Search for the cell housing the specified text and yield its [x, y] center coordinate. 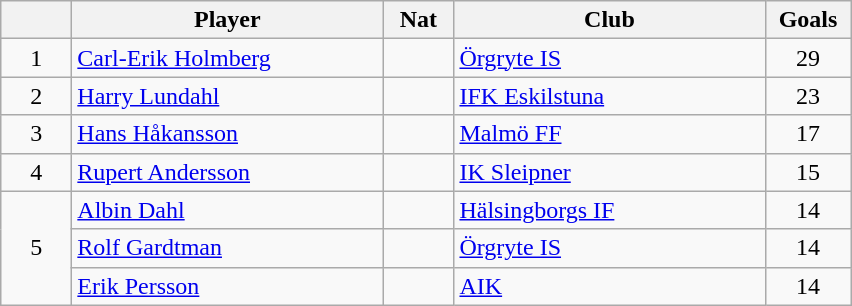
Hans Håkansson [228, 134]
IK Sleipner [610, 172]
17 [808, 134]
15 [808, 172]
Club [610, 20]
5 [36, 248]
Carl-Erik Holmberg [228, 58]
Malmö FF [610, 134]
2 [36, 96]
Goals [808, 20]
Harry Lundahl [228, 96]
Rupert Andersson [228, 172]
Nat [418, 20]
23 [808, 96]
4 [36, 172]
1 [36, 58]
AIK [610, 286]
Erik Persson [228, 286]
Rolf Gardtman [228, 248]
Player [228, 20]
29 [808, 58]
IFK Eskilstuna [610, 96]
Albin Dahl [228, 210]
3 [36, 134]
Hälsingborgs IF [610, 210]
